Scan for the cell matching the given text and deliver its (x, y) coordinate at center. 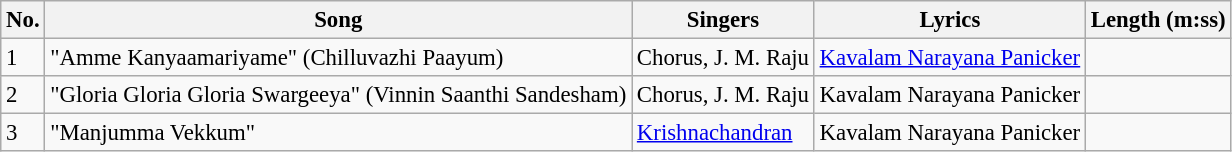
"Amme Kanyaamariyame" (Chilluvazhi Paayum) (338, 58)
Singers (724, 20)
"Gloria Gloria Gloria Swargeeya" (Vinnin Saanthi Sandesham) (338, 95)
Krishnachandran (724, 133)
Lyrics (950, 20)
2 (23, 95)
Song (338, 20)
"Manjumma Vekkum" (338, 133)
1 (23, 58)
Length (m:ss) (1158, 20)
3 (23, 133)
No. (23, 20)
